From the cell containing the given text, extract its center point as (X, Y) coordinate. 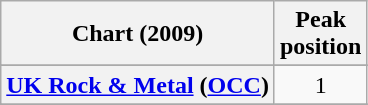
UK Rock & Metal (OCC) (138, 85)
Peakposition (320, 34)
1 (320, 85)
Chart (2009) (138, 34)
